Extract the (x, y) coordinate from the center of the cell holding the provided text.  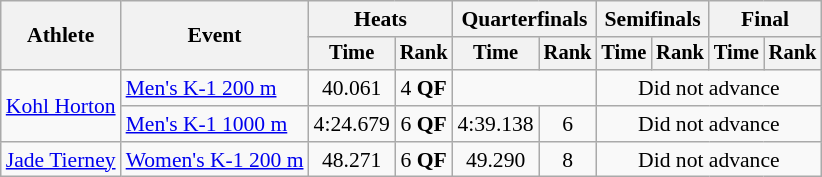
Men's K-1 200 m (215, 88)
Kohl Horton (61, 106)
Event (215, 36)
Athlete (61, 36)
6 QF (424, 124)
40.061 (352, 88)
Final (765, 19)
4:39.138 (495, 124)
Semifinals (652, 19)
4 QF (424, 88)
Men's K-1 1000 m (215, 124)
4:24.679 (352, 124)
6 (568, 124)
Heats (381, 19)
Quarterfinals (524, 19)
